Output the [X, Y] coordinate of the center of the cell containing the given text.  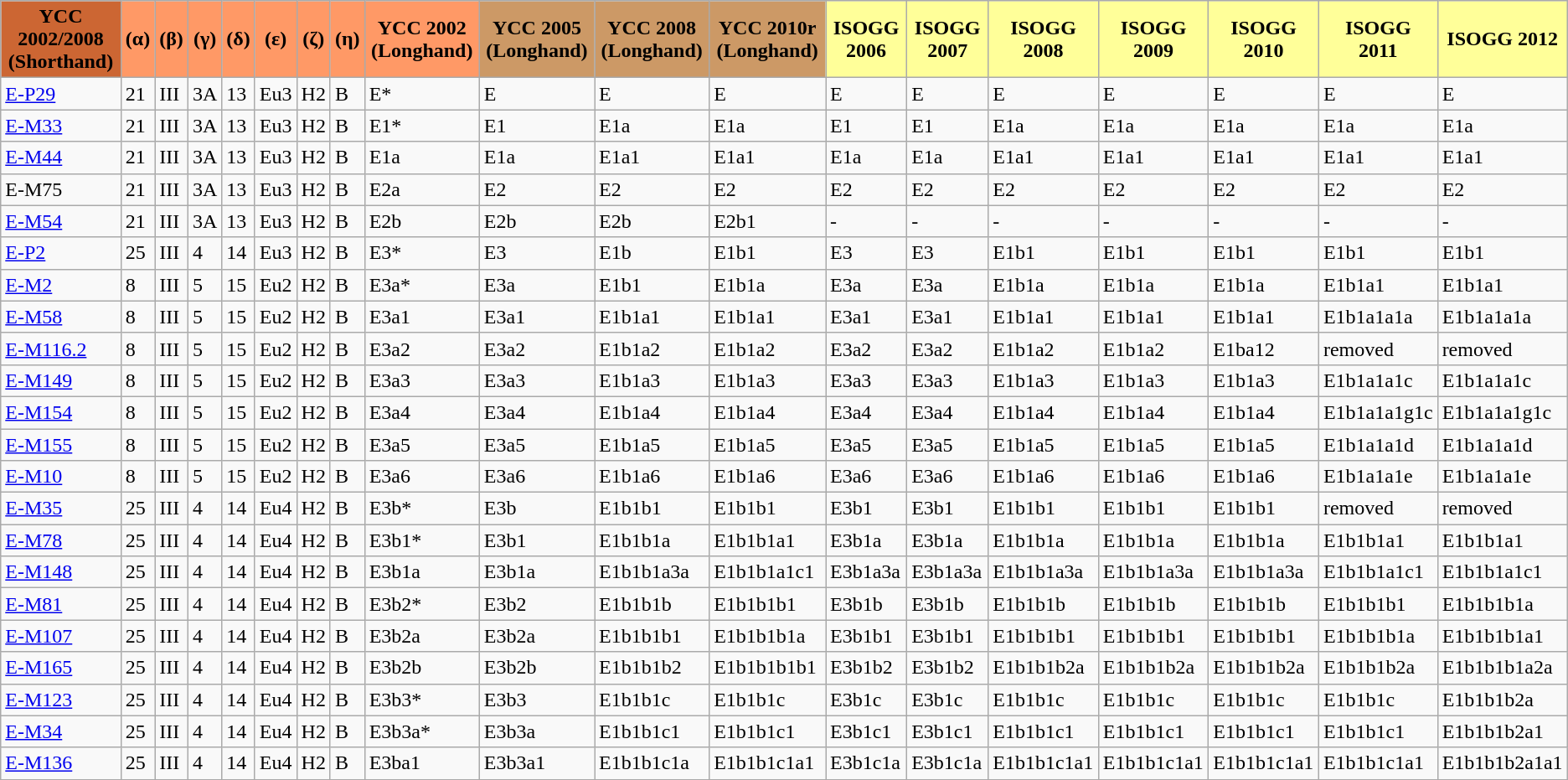
E1b [652, 253]
E3b3a1 [536, 763]
E-M10 [60, 477]
E3b3a [536, 731]
E-M148 [60, 572]
E-M155 [60, 445]
E1ba12 [1264, 349]
(η) [347, 39]
E-M34 [60, 731]
ISOGG 2008 [1044, 39]
YCC 2002 (Longhand) [422, 39]
E-M149 [60, 380]
E1b1b1b2 [652, 668]
E-M35 [60, 509]
E-M78 [60, 540]
E3b2 [536, 604]
E3b1* [422, 540]
E3b3a* [422, 731]
E-M58 [60, 317]
E-M54 [60, 221]
E1b1b1b1a2a [1503, 668]
E3b [536, 509]
E-M107 [60, 636]
ISOGG 2009 [1153, 39]
E3b2* [422, 604]
ISOGG 2010 [1264, 39]
YCC 2008 (Longhand) [652, 39]
YCC 2005 (Longhand) [536, 39]
E3b3 [536, 700]
E-M81 [60, 604]
E1* [422, 126]
E-M165 [60, 668]
E1b1b1b1b1 [767, 668]
E-P2 [60, 253]
E-M2 [60, 285]
E3* [422, 253]
E1b1b1c1a [652, 763]
(γ) [204, 39]
E-M75 [60, 189]
YCC 2002/2008 (Shorthand) [60, 39]
(ζ) [313, 39]
E-M116.2 [60, 349]
E-M136 [60, 763]
E* [422, 94]
E3b3* [422, 700]
E3b* [422, 509]
(ε) [276, 39]
E1b1b1b1a1 [1503, 636]
E3a* [422, 285]
E2a [422, 189]
ISOGG 2011 [1378, 39]
E1b1b1b2a1 [1503, 731]
ISOGG 2007 [948, 39]
E-M44 [60, 158]
ISOGG 2012 [1503, 39]
E-M33 [60, 126]
E1b1b1b2a1a1 [1503, 763]
(α) [137, 39]
E3ba1 [422, 763]
(δ) [239, 39]
E-P29 [60, 94]
E-M154 [60, 412]
(β) [172, 39]
E-M123 [60, 700]
ISOGG 2006 [866, 39]
YCC 2010r (Longhand) [767, 39]
E2b1 [767, 221]
